Pinpoint the cell where the given text exists, returning its (X, Y) midpoint coordinate. 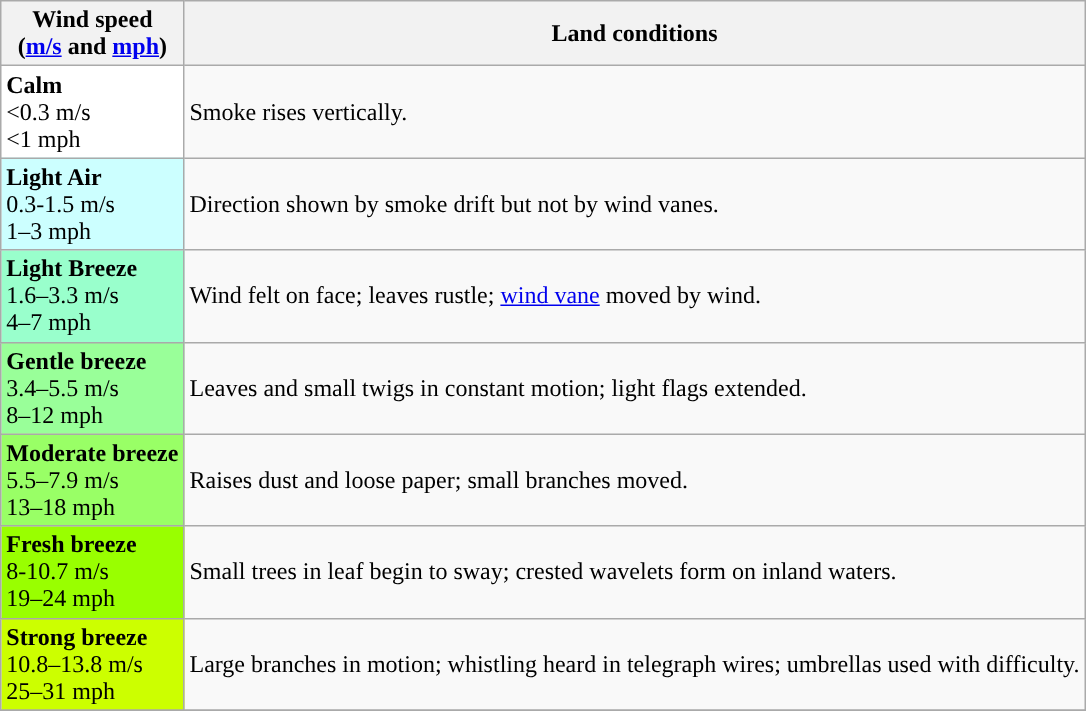
Land conditions (634, 34)
Wind felt on face; leaves rustle; wind vane moved by wind. (634, 296)
Gentle breeze 3.4–5.5 m/s 8–12 mph (92, 388)
Smoke rises vertically. (634, 112)
Strong breeze 10.8–13.8 m/s 25–31 mph (92, 664)
Light Air 0.3-1.5 m/s 1–3 mph (92, 204)
Small trees in leaf begin to sway; crested wavelets form on inland waters. (634, 572)
Calm <0.3 m/s <1 mph (92, 112)
Moderate breeze 5.5–7.9 m/s 13–18 mph (92, 480)
Direction shown by smoke drift but not by wind vanes. (634, 204)
Fresh breeze 8-10.7 m/s 19–24 mph (92, 572)
Wind speed (m/s and mph) (92, 34)
Leaves and small twigs in constant motion; light flags extended. (634, 388)
Large branches in motion; whistling heard in telegraph wires; umbrellas used with difficulty. (634, 664)
Raises dust and loose paper; small branches moved. (634, 480)
Light Breeze 1.6–3.3 m/s 4–7 mph (92, 296)
